From the cell containing the given text, extract its center point as [x, y] coordinate. 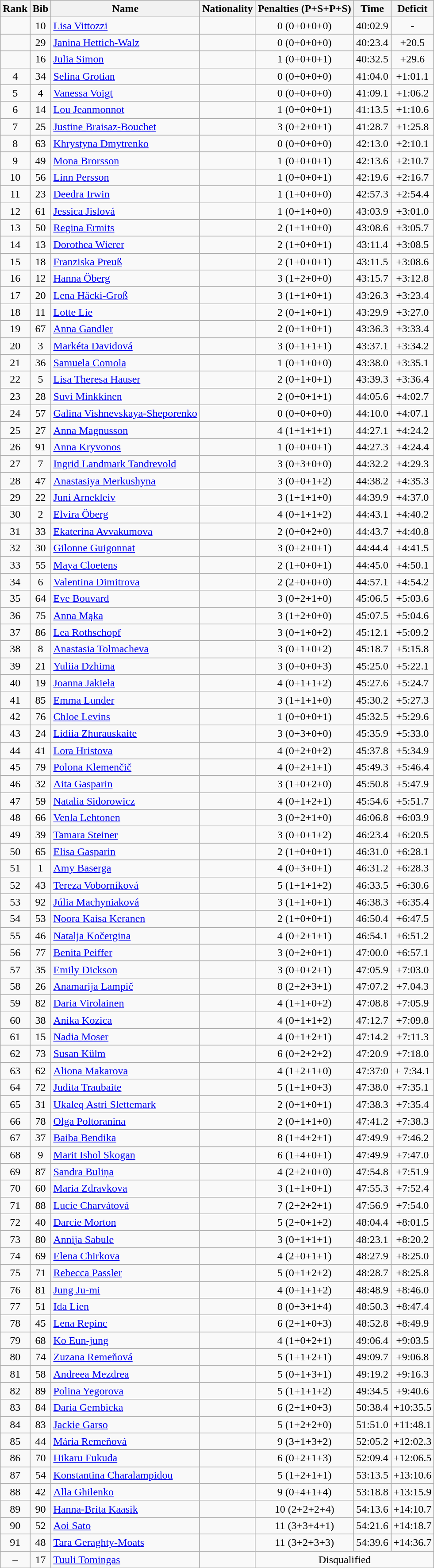
Konstantina Charalampidou [125, 1475]
+2:10.1 [412, 143]
43:11.5 [372, 262]
+8:01.5 [412, 1222]
+3:33.4 [412, 329]
Alla Ghilenko [125, 1492]
41:28.7 [372, 127]
+6:51.2 [412, 936]
Mona Brorsson [125, 160]
– [15, 1559]
+6:28.1 [412, 852]
Zuzana Remeňová [125, 1357]
Ekaterina Avvakumova [125, 531]
+5:24.7 [412, 683]
Samuela Comola [125, 363]
47:41.2 [372, 1121]
Sandra Buliņa [125, 1172]
+3:36.4 [412, 379]
+29.6 [412, 59]
+2:16.7 [412, 177]
Tamara Steiner [125, 835]
49:19.2 [372, 1374]
Selina Grotian [125, 76]
Jackie Garso [125, 1425]
Elena Chirkova [125, 1256]
6 (0+2+2+2) [304, 1054]
1 (1+0+0+0) [304, 194]
Chloe Levins [125, 716]
Tereza Voborníková [125, 885]
Amy Baserga [125, 868]
+7:35.1 [412, 1088]
+5:15.8 [412, 649]
43:39.3 [372, 379]
43:11.4 [372, 245]
45:50.8 [372, 784]
- [412, 26]
Lisa Theresa Hauser [125, 379]
+5:29.6 [412, 716]
45:27.6 [372, 683]
47:38.0 [372, 1088]
+9:03.5 [412, 1340]
Galina Vishnevskaya-Sheporenko [125, 413]
Aliona Makarova [125, 1071]
+12:02.3 [412, 1441]
Tuuli Tomingas [125, 1559]
9 (3+1+3+2) [304, 1441]
47:54.8 [372, 1172]
Lou Jeanmonnot [125, 110]
44:05.6 [372, 396]
Joanna Jakieła [125, 683]
Nadia Moser [125, 1037]
Valentina Dimitrova [125, 582]
42:13.6 [372, 160]
47:55.3 [372, 1189]
Polona Klemenčič [125, 767]
52:05.2 [372, 1441]
5 (0+1+3+1) [304, 1374]
+8:25.8 [412, 1273]
Hanna Öberg [125, 279]
47:14.2 [372, 1037]
Lidiia Zhurauskaite [125, 733]
47:37:0 [372, 1071]
45:30.2 [372, 700]
+5:47.9 [412, 784]
40:02.9 [372, 26]
+1:25.8 [412, 127]
45:54.6 [372, 801]
Ida Lien [125, 1307]
43:29.9 [372, 312]
Juni Arnekleiv [125, 498]
49:09.7 [372, 1357]
+5:09.2 [412, 632]
+10:35.5 [412, 1408]
4 (0+3+0+1) [304, 868]
+5:03.6 [412, 599]
1 [41, 868]
51:51.0 [372, 1425]
Maya Cloetens [125, 565]
+8:49.9 [412, 1324]
+1:10.6 [412, 110]
44:57.1 [372, 582]
+6:03.9 [412, 818]
53:13.5 [372, 1475]
49:06.4 [372, 1340]
+7:11.3 [412, 1037]
4 (1+0+2+1) [304, 1340]
7 (2+2+2+1) [304, 1205]
Dorothea Wierer [125, 245]
4 (1+1+1+1) [304, 430]
47:00.0 [372, 952]
+5:46.4 [412, 767]
Anna Gandler [125, 329]
+2:10.7 [412, 160]
Tara Geraghty-Moats [125, 1542]
Deficit [412, 9]
Regina Ermits [125, 228]
+6:28.3 [412, 868]
4 (2+0+1+1) [304, 1256]
+4:50.1 [412, 565]
43:15.7 [372, 279]
44:44.4 [372, 548]
Time [372, 9]
Emily Dickson [125, 969]
46:06.8 [372, 818]
Linn Persson [125, 177]
45:37.8 [372, 751]
Susan Külm [125, 1054]
Polina Yegorova [125, 1391]
Daria Virolainen [125, 1003]
Jessica Jislová [125, 211]
Anna Magnusson [125, 430]
+20.5 [412, 43]
44:32.2 [372, 464]
48:23.1 [372, 1239]
Gilonne Guigonnat [125, 548]
Judita Traubaite [125, 1088]
Júlia Machyniaková [125, 902]
+9:40.6 [412, 1391]
2 (1+1+0+0) [304, 228]
+3:08.6 [412, 262]
9 (0+4+1+4) [304, 1492]
3 (0+0+0+3) [304, 666]
47:56.9 [372, 1205]
Natalia Sidorowicz [125, 801]
+3:08.5 [412, 245]
5 (2+0+1+2) [304, 1222]
+6:47.5 [412, 919]
+4:54.2 [412, 582]
50:38.4 [372, 1408]
5 (1+2+1+1) [304, 1475]
41:04.0 [372, 76]
Markéta Davidová [125, 346]
11 (3+2+3+3) [304, 1542]
43:08.6 [372, 228]
44:45.0 [372, 565]
48:28.7 [372, 1273]
+7:35.4 [412, 1104]
4 (0+2+0+2) [304, 751]
+7:46.2 [412, 1138]
+7:52.4 [412, 1189]
Elisa Gasparin [125, 852]
52:09.4 [372, 1458]
Khrystyna Dmytrenko [125, 143]
Anna Kryvonos [125, 447]
47:20.9 [372, 1054]
Aoi Sato [125, 1525]
+4:24.2 [412, 430]
+7:18.0 [412, 1054]
Natalja Kočergina [125, 936]
Jung Ju-mi [125, 1290]
8 (2+2+3+1) [304, 986]
44:10.0 [372, 413]
Nationality [227, 9]
8 (0+3+1+4) [304, 1307]
+3:34.2 [412, 346]
Aita Gasparin [125, 784]
+2:54.4 [412, 194]
54:39.6 [372, 1542]
45:07.5 [372, 616]
Maria Zdravkova [125, 1189]
44:39.9 [372, 498]
+14:10.7 [412, 1509]
Baiba Bendika [125, 1138]
+4:40.8 [412, 531]
Darcie Morton [125, 1222]
+6:35.4 [412, 902]
Rank [15, 9]
+1:01.1 [412, 76]
48:50.3 [372, 1307]
45:35.9 [372, 733]
+ 7:34.1 [412, 1071]
Annija Sabule [125, 1239]
Anastasiya Merkushyna [125, 480]
+8:20.2 [412, 1239]
45:49.3 [372, 767]
Lisa Vittozzi [125, 26]
6 (1+4+0+1) [304, 1155]
+7:05.9 [412, 1003]
46:50.4 [372, 919]
Anika Kozica [125, 1020]
48:27.9 [372, 1256]
43:36.3 [372, 329]
3 [41, 346]
Franziska Preuß [125, 262]
+9:16.3 [412, 1374]
Disqualified [345, 1559]
Bib [41, 9]
54:13.6 [372, 1509]
Venla Lehtonen [125, 818]
46:23.4 [372, 835]
10 (2+2+2+4) [304, 1509]
5 (0+1+2+2) [304, 1273]
+7:54.0 [412, 1205]
45:06.5 [372, 599]
45:18.7 [372, 649]
Lucie Charvátová [125, 1205]
+4:07.1 [412, 413]
Deedra Irwin [125, 194]
2 (0+1+1+0) [304, 1121]
Ingrid Landmark Tandrevold [125, 464]
+8:25.0 [412, 1256]
+3:12.8 [412, 279]
+6:20.5 [412, 835]
Hikaru Fukuda [125, 1458]
+4:40.2 [412, 515]
+1:06.2 [412, 93]
+13:15.9 [412, 1492]
2 (0+0+2+0) [304, 531]
+7.04.3 [412, 986]
41:09.1 [372, 93]
Anastasia Tolmacheva [125, 649]
44:43.7 [372, 531]
6 (0+2+1+3) [304, 1458]
47:12.7 [372, 1020]
8 (1+4+2+1) [304, 1138]
+14:36.7 [412, 1542]
2 [41, 515]
+7:38.3 [412, 1121]
11 (3+3+4+1) [304, 1525]
41:13.5 [372, 110]
+5:22.1 [412, 666]
+11:48.1 [412, 1425]
44:43.1 [372, 515]
46:31.2 [372, 868]
+7:09.8 [412, 1020]
+12:06.5 [412, 1458]
54:21.6 [372, 1525]
+5:51.7 [412, 801]
+3:23.4 [412, 295]
Marit Ishol Skogan [125, 1155]
+3:05.7 [412, 228]
47:05.9 [372, 969]
Janina Hettich-Walz [125, 43]
+13:10.6 [412, 1475]
46:31.0 [372, 852]
Lotte Lie [125, 312]
+4:35.3 [412, 480]
Emma Lunder [125, 700]
+8:47.4 [412, 1307]
+4:24.4 [412, 447]
40:23.4 [372, 43]
Mária Remeňová [125, 1441]
46:38.3 [372, 902]
53:18.8 [372, 1492]
42:19.6 [372, 177]
3 (1+0+2+0) [304, 784]
43:03.9 [372, 211]
4 (2+2+0+0) [304, 1172]
49:34.5 [372, 1391]
45:25.0 [372, 666]
Julia Simon [125, 59]
Elvira Öberg [125, 515]
42:13.0 [372, 143]
Lora Hristova [125, 751]
+3:27.0 [412, 312]
Anna Mąka [125, 616]
5 (1+2+2+0) [304, 1425]
43:38.0 [372, 363]
Justine Braisaz-Bouchet [125, 127]
45:12.1 [372, 632]
Lena Repinc [125, 1324]
+4:37.0 [412, 498]
+3:01.0 [412, 211]
+4:29.3 [412, 464]
+5:34.9 [412, 751]
+3:35.1 [412, 363]
Yuliia Dzhima [125, 666]
Noora Kaisa Keranen [125, 919]
43:26.3 [372, 295]
+7:51.9 [412, 1172]
+8:46.0 [412, 1290]
Hanna-Brita Kaasik [125, 1509]
+5:27.3 [412, 700]
Penalties (P+S+P+S) [304, 9]
Lea Rothschopf [125, 632]
43:37.1 [372, 346]
48:52.8 [372, 1324]
46:33.5 [372, 885]
45:32.5 [372, 716]
47:08.8 [372, 1003]
48:04.4 [372, 1222]
Andreea Mezdrea [125, 1374]
+14:18.7 [412, 1525]
40:32.5 [372, 59]
+9:06.8 [412, 1357]
Rebecca Passler [125, 1273]
4 (1+1+0+2) [304, 1003]
+4:41.5 [412, 548]
47:38.3 [372, 1104]
5 (1+1+0+3) [304, 1088]
+6:30.6 [412, 885]
46:54.1 [372, 936]
5 (1+1+2+1) [304, 1357]
Ukaleq Astri Slettemark [125, 1104]
Benita Peiffer [125, 952]
+7:03.0 [412, 969]
+5:04.6 [412, 616]
44:38.2 [372, 480]
Suvi Minkkinen [125, 396]
48:48.9 [372, 1290]
2 (0+0+1+1) [304, 396]
4 (1+2+1+0) [304, 1071]
3 (0+0+2+1) [304, 969]
+7:47.0 [412, 1155]
Ko Eun-jung [125, 1340]
+4:02.7 [412, 396]
44:27.3 [372, 447]
Eve Bouvard [125, 599]
2 (2+0+0+0) [304, 582]
42:57.3 [372, 194]
+6:57.1 [412, 952]
Daria Gembicka [125, 1408]
44:27.1 [372, 430]
Olga Poltoranina [125, 1121]
+5:33.0 [412, 733]
Anamarija Lampič [125, 986]
Lena Häcki-Groß [125, 295]
47:07.2 [372, 986]
92 [41, 902]
Vanessa Voigt [125, 93]
Name [125, 9]
